From the cell containing the given text, extract its center point as [X, Y] coordinate. 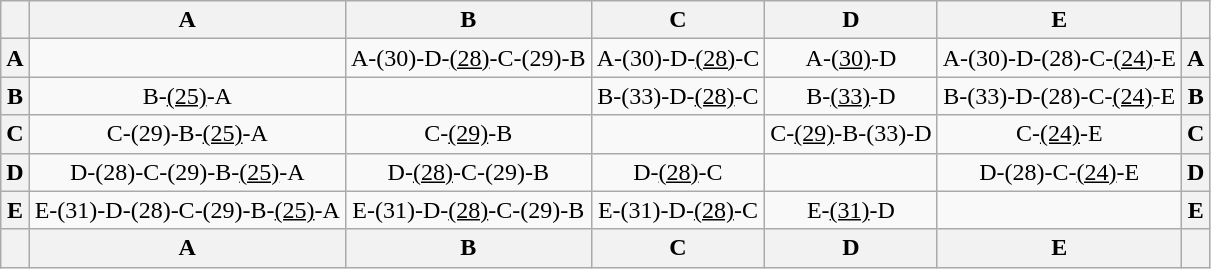
C-(29)-B-(25)-A [187, 134]
A-(30)-D-(28)-C-(29)-B [468, 58]
D-(28)-C [678, 172]
B-(25)-A [187, 96]
E-(31)-D-(28)-C-(29)-B-(25)-A [187, 210]
B-(33)-D-(28)-C-(24)-E [1059, 96]
D-(28)-C-(29)-B-(25)-A [187, 172]
D-(28)-C-(24)-E [1059, 172]
C-(29)-B-(33)-D [851, 134]
B-(33)-D-(28)-C [678, 96]
C-(24)-E [1059, 134]
B-(33)-D [851, 96]
E-(31)-D [851, 210]
E-(31)-D-(28)-C-(29)-B [468, 210]
A-(30)-D-(28)-C-(24)-E [1059, 58]
D-(28)-C-(29)-B [468, 172]
A-(30)-D-(28)-C [678, 58]
E-(31)-D-(28)-C [678, 210]
A-(30)-D [851, 58]
C-(29)-B [468, 134]
